Scan for the cell matching the given text and deliver its (x, y) coordinate at center. 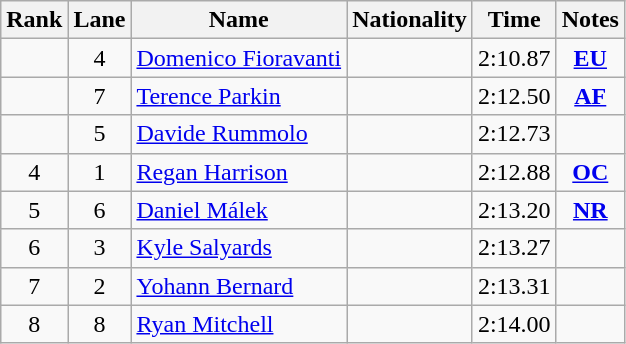
Domenico Fioravanti (239, 58)
2:12.88 (514, 172)
Lane (100, 20)
Nationality (410, 20)
2:10.87 (514, 58)
OC (590, 172)
Davide Rummolo (239, 134)
2:13.31 (514, 286)
3 (100, 248)
2:12.73 (514, 134)
Time (514, 20)
Rank (34, 20)
Name (239, 20)
Kyle Salyards (239, 248)
2:13.27 (514, 248)
Terence Parkin (239, 96)
Daniel Málek (239, 210)
Regan Harrison (239, 172)
Notes (590, 20)
2 (100, 286)
EU (590, 58)
1 (100, 172)
2:13.20 (514, 210)
Ryan Mitchell (239, 324)
NR (590, 210)
Yohann Bernard (239, 286)
2:12.50 (514, 96)
2:14.00 (514, 324)
AF (590, 96)
